Locate the cell with the specified text and output its [x, y] center coordinate. 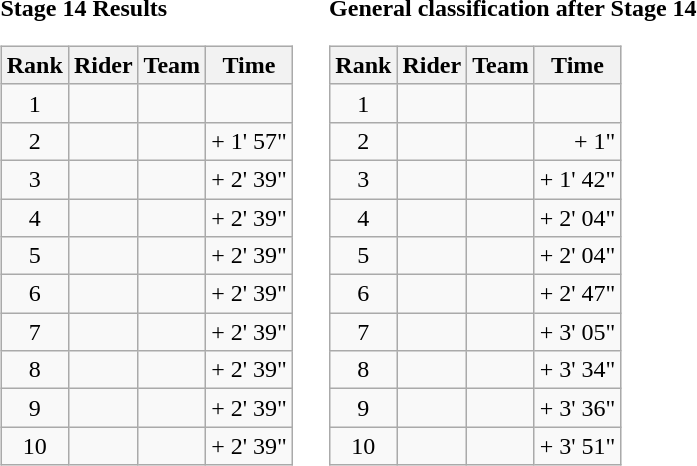
+ 3' 05" [578, 332]
+ 3' 34" [578, 370]
+ 1' 57" [250, 141]
+ 3' 51" [578, 446]
+ 2' 47" [578, 294]
+ 1" [578, 141]
+ 3' 36" [578, 408]
+ 1' 42" [578, 179]
